Return the (x, y) coordinate for the center point of the cell that contains the specified text.  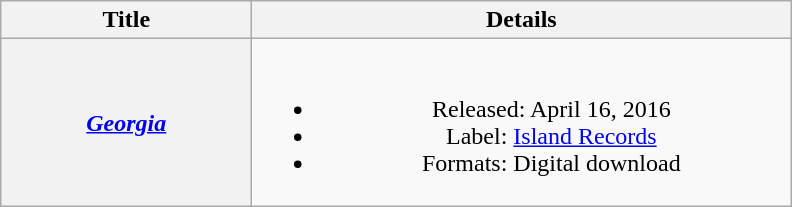
Details (522, 20)
Released: April 16, 2016Label: Island RecordsFormats: Digital download (522, 122)
Title (126, 20)
Georgia (126, 122)
